Find where the given text appears and provide that cell's center as [x, y] coordinate. 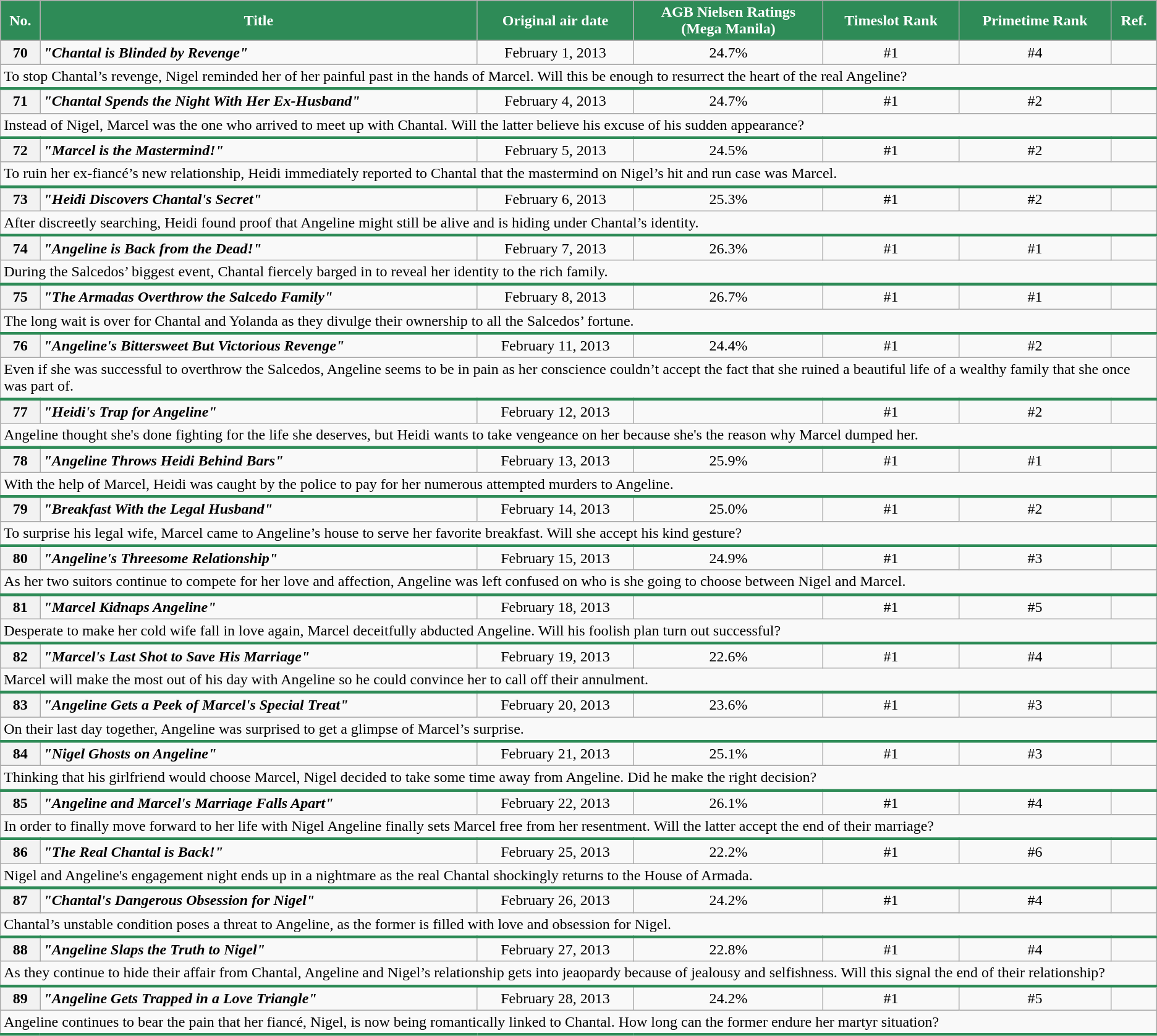
25.0% [728, 509]
"Heidi Discovers Chantal's Secret" [258, 199]
Title [258, 21]
81 [20, 607]
74 [20, 248]
#6 [1035, 851]
"Angeline's Threesome Relationship" [258, 558]
85 [20, 802]
February 21, 2013 [555, 754]
"Heidi's Trap for Angeline" [258, 411]
No. [20, 21]
83 [20, 705]
77 [20, 411]
78 [20, 460]
To surprise his legal wife, Marcel came to Angeline’s house to serve her favorite breakfast. Will she accept his kind gesture? [578, 533]
Timeslot Rank [891, 21]
"The Real Chantal is Back!" [258, 851]
The long wait is over for Chantal and Yolanda as they divulge their ownership to all the Salcedos’ fortune. [578, 321]
86 [20, 851]
February 19, 2013 [555, 656]
After discreetly searching, Heidi found proof that Angeline might still be alive and is hiding under Chantal’s identity. [578, 223]
February 4, 2013 [555, 101]
February 14, 2013 [555, 509]
"Angeline Gets a Peek of Marcel's Special Treat" [258, 705]
88 [20, 949]
February 15, 2013 [555, 558]
"Angeline Throws Heidi Behind Bars" [258, 460]
"Marcel Kidnaps Angeline" [258, 607]
February 12, 2013 [555, 411]
72 [20, 150]
As her two suitors continue to compete for her love and affection, Angeline was left confused on who is she going to choose between Nigel and Marcel. [578, 582]
"Breakfast With the Legal Husband" [258, 509]
26.3% [728, 248]
Instead of Nigel, Marcel was the one who arrived to meet up with Chantal. Will the latter believe his excuse of his sudden appearance? [578, 125]
During the Salcedos’ biggest event, Chantal fiercely barged in to reveal her identity to the rich family. [578, 272]
February 22, 2013 [555, 802]
87 [20, 900]
82 [20, 656]
"Angeline and Marcel's Marriage Falls Apart" [258, 802]
February 6, 2013 [555, 199]
"Chantal is Blinded by Revenge" [258, 53]
"Chantal's Dangerous Obsession for Nigel" [258, 900]
25.1% [728, 754]
February 25, 2013 [555, 851]
Chantal’s unstable condition poses a threat to Angeline, as the former is filled with love and obsession for Nigel. [578, 925]
On their last day together, Angeline was surprised to get a glimpse of Marcel’s surprise. [578, 729]
February 7, 2013 [555, 248]
Marcel will make the most out of his day with Angeline so he could convince her to call off their annulment. [578, 680]
"Nigel Ghosts on Angeline" [258, 754]
February 28, 2013 [555, 998]
23.6% [728, 705]
"Angeline Slaps the Truth to Nigel" [258, 949]
Original air date [555, 21]
"The Armadas Overthrow the Salcedo Family" [258, 297]
Nigel and Angeline's engagement night ends up in a nightmare as the real Chantal shockingly returns to the House of Armada. [578, 876]
February 5, 2013 [555, 150]
Primetime Rank [1035, 21]
"Marcel is the Mastermind!" [258, 150]
February 18, 2013 [555, 607]
February 1, 2013 [555, 53]
22.6% [728, 656]
22.8% [728, 949]
February 27, 2013 [555, 949]
70 [20, 53]
Thinking that his girlfriend would choose Marcel, Nigel decided to take some time away from Angeline. Did he make the right decision? [578, 778]
24.5% [728, 150]
"Angeline's Bittersweet But Victorious Revenge" [258, 346]
February 8, 2013 [555, 297]
February 26, 2013 [555, 900]
26.7% [728, 297]
84 [20, 754]
26.1% [728, 802]
71 [20, 101]
AGB Nielsen Ratings(Mega Manila) [728, 21]
22.2% [728, 851]
February 11, 2013 [555, 346]
"Marcel's Last Shot to Save His Marriage" [258, 656]
73 [20, 199]
25.9% [728, 460]
"Chantal Spends the Night With Her Ex-Husband" [258, 101]
February 13, 2013 [555, 460]
With the help of Marcel, Heidi was caught by the police to pay for her numerous attempted murders to Angeline. [578, 485]
Desperate to make her cold wife fall in love again, Marcel deceitfully abducted Angeline. Will his foolish plan turn out successful? [578, 631]
24.9% [728, 558]
February 20, 2013 [555, 705]
89 [20, 998]
80 [20, 558]
24.4% [728, 346]
79 [20, 509]
25.3% [728, 199]
76 [20, 346]
"Angeline Gets Trapped in a Love Triangle" [258, 998]
To ruin her ex-fiancé’s new relationship, Heidi immediately reported to Chantal that the mastermind on Nigel’s hit and run case was Marcel. [578, 174]
"Angeline is Back from the Dead!" [258, 248]
75 [20, 297]
Ref. [1134, 21]
